For the text-containing cell, return its midpoint in [X, Y] coordinate format. 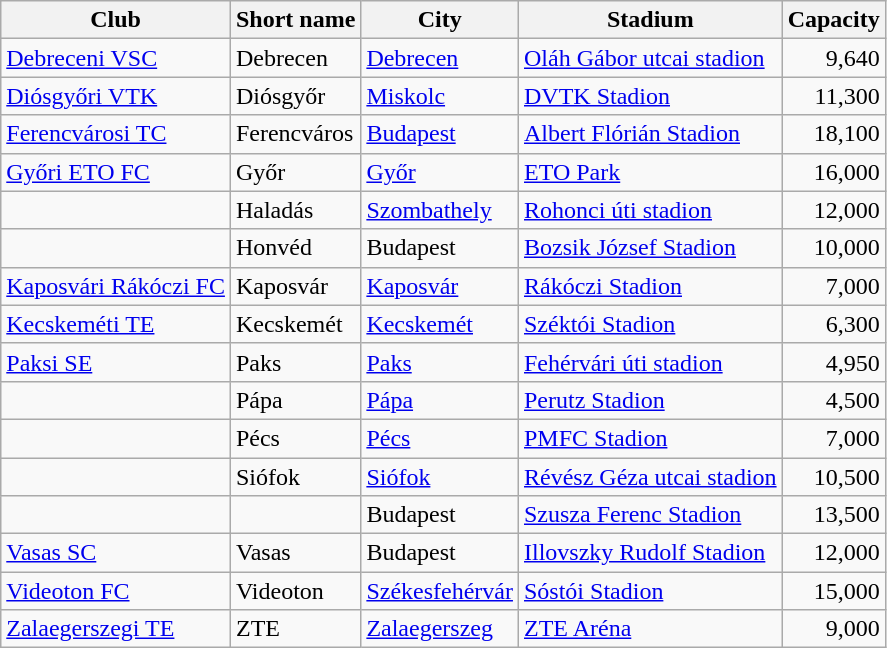
City [440, 20]
Paksi SE [116, 362]
Vasas SC [116, 553]
10,500 [834, 477]
Szombathely [440, 210]
ETO Park [650, 172]
Bozsik József Stadion [650, 248]
Oláh Gábor utcai stadion [650, 58]
ZTE [295, 629]
Honvéd [295, 248]
Rohonci úti stadion [650, 210]
18,100 [834, 134]
Stadium [650, 20]
Rákóczi Stadion [650, 286]
Videoton [295, 591]
Diósgyőr [295, 96]
Perutz Stadion [650, 400]
Révész Géza utcai stadion [650, 477]
Miskolc [440, 96]
DVTK Stadion [650, 96]
Vasas [295, 553]
Club [116, 20]
9,640 [834, 58]
11,300 [834, 96]
6,300 [834, 324]
Ferencvárosi TC [116, 134]
Illovszky Rudolf Stadion [650, 553]
Zalaegerszeg [440, 629]
Győri ETO FC [116, 172]
9,000 [834, 629]
ZTE Aréna [650, 629]
Kaposvári Rákóczi FC [116, 286]
Diósgyőri VTK [116, 96]
4,950 [834, 362]
10,000 [834, 248]
Szusza Ferenc Stadion [650, 515]
16,000 [834, 172]
PMFC Stadion [650, 438]
Capacity [834, 20]
13,500 [834, 515]
15,000 [834, 591]
Székesfehérvár [440, 591]
Széktói Stadion [650, 324]
Short name [295, 20]
Debreceni VSC [116, 58]
Sóstói Stadion [650, 591]
Albert Flórián Stadion [650, 134]
Zalaegerszegi TE [116, 629]
4,500 [834, 400]
Fehérvári úti stadion [650, 362]
Videoton FC [116, 591]
Ferencváros [295, 134]
Kecskeméti TE [116, 324]
Haladás [295, 210]
